From the cell containing the given text, extract its center point as [x, y] coordinate. 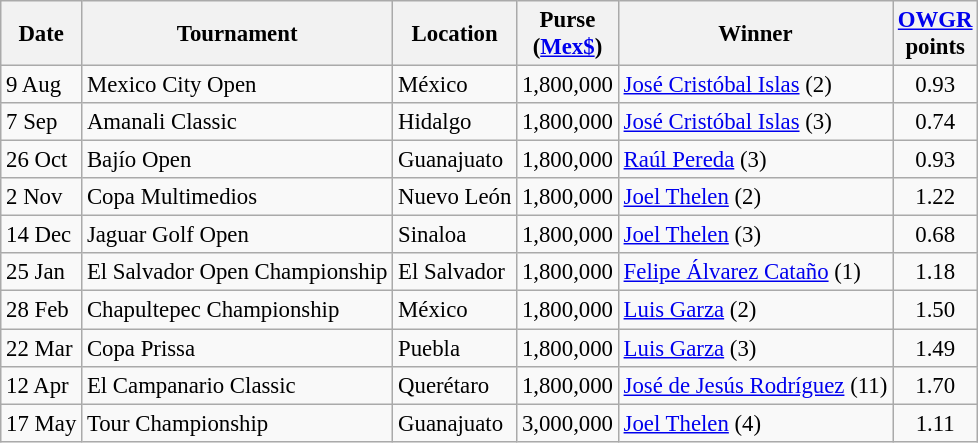
Copa Multimedios [238, 197]
Jaguar Golf Open [238, 235]
Copa Prissa [238, 348]
El Salvador [455, 273]
3,000,000 [568, 423]
Raúl Pereda (3) [755, 160]
Hidalgo [455, 122]
Luis Garza (2) [755, 310]
José Cristóbal Islas (3) [755, 122]
Joel Thelen (3) [755, 235]
Nuevo León [455, 197]
Sinaloa [455, 235]
Joel Thelen (2) [755, 197]
Location [455, 34]
Joel Thelen (4) [755, 423]
26 Oct [42, 160]
22 Mar [42, 348]
Amanali Classic [238, 122]
OWGRpoints [936, 34]
0.68 [936, 235]
Chapultepec Championship [238, 310]
Purse(Mex$) [568, 34]
25 Jan [42, 273]
1.18 [936, 273]
1.50 [936, 310]
José Cristóbal Islas (2) [755, 85]
Tournament [238, 34]
Tour Championship [238, 423]
1.22 [936, 197]
El Salvador Open Championship [238, 273]
7 Sep [42, 122]
0.74 [936, 122]
1.11 [936, 423]
Winner [755, 34]
Felipe Álvarez Cataño (1) [755, 273]
1.70 [936, 385]
Date [42, 34]
El Campanario Classic [238, 385]
17 May [42, 423]
Querétaro [455, 385]
Luis Garza (3) [755, 348]
12 Apr [42, 385]
José de Jesús Rodríguez (11) [755, 385]
Bajío Open [238, 160]
28 Feb [42, 310]
9 Aug [42, 85]
2 Nov [42, 197]
Mexico City Open [238, 85]
Puebla [455, 348]
1.49 [936, 348]
14 Dec [42, 235]
